Determine the [X, Y] coordinate at the center of the cell enclosing the given text.  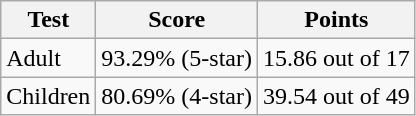
Adult [48, 58]
15.86 out of 17 [337, 58]
Points [337, 20]
Test [48, 20]
93.29% (5-star) [177, 58]
80.69% (4-star) [177, 96]
39.54 out of 49 [337, 96]
Children [48, 96]
Score [177, 20]
